Locate the cell with the specified text and output its (X, Y) center coordinate. 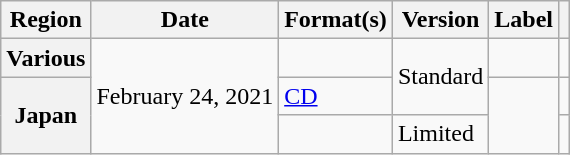
Limited (440, 134)
Label (524, 20)
February 24, 2021 (185, 96)
Various (46, 58)
Format(s) (336, 20)
Japan (46, 115)
Region (46, 20)
CD (336, 96)
Standard (440, 77)
Date (185, 20)
Version (440, 20)
